Find where the given text appears and provide that cell's center as (x, y) coordinate. 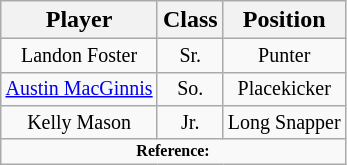
Austin MacGinnis (80, 88)
Placekicker (284, 88)
Kelly Mason (80, 122)
Class (190, 20)
Punter (284, 56)
Sr. (190, 56)
Position (284, 20)
Landon Foster (80, 56)
Jr. (190, 122)
Player (80, 20)
Long Snapper (284, 122)
So. (190, 88)
Reference: (174, 151)
